For the text-containing cell, return its midpoint in (X, Y) coordinate format. 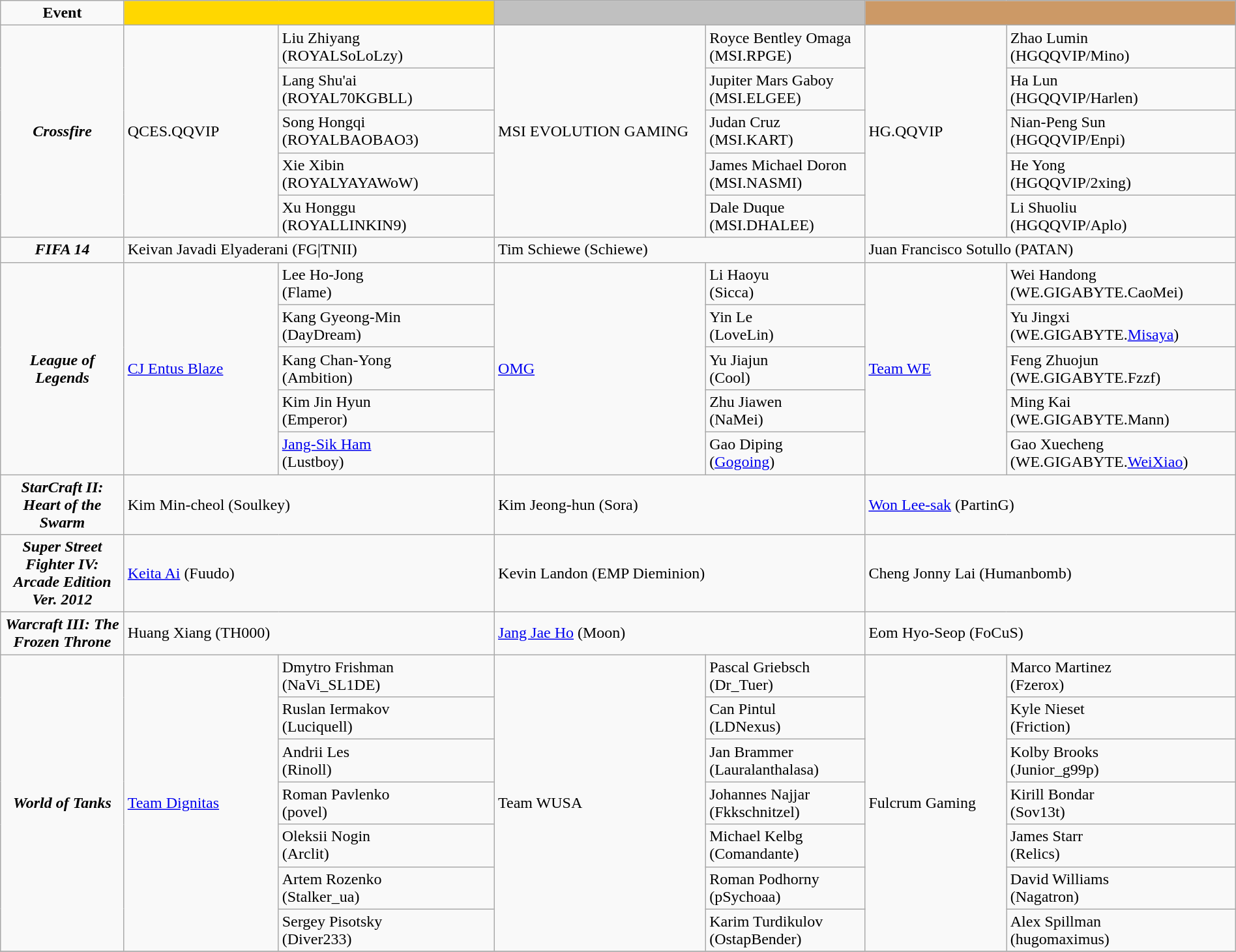
Li Shuoliu(HGQQVIP/Aplo) (1121, 216)
Kang Chan-Yong(Ambition) (386, 368)
Jang Jae Ho (Moon) (680, 634)
Jupiter Mars Gaboy(MSI.ELGEE) (786, 89)
OMG (600, 368)
Royce Bentley Omaga(MSI.RPGE) (786, 47)
Keivan Javadi Elyaderani (FG|TNII) (309, 250)
Juan Francisco Sotullo (PATAN) (1050, 250)
Cheng Jonny Lai (Humanbomb) (1050, 574)
James Starr(Relics) (1121, 845)
Crossfire (63, 132)
FIFA 14 (63, 250)
Roman Podhorny(pSychoaa) (786, 888)
Kang Gyeong-Min(DayDream) (386, 326)
Marco Martinez(Fzerox) (1121, 676)
HG.QQVIP (936, 132)
Yin Le(LoveLin) (786, 326)
Kim Jin Hyun(Emperor) (386, 411)
Song Hongqi(ROYALBAOBAO3) (386, 132)
James Michael Doron(MSI.NASMI) (786, 173)
Artem Rozenko(Stalker_ua) (386, 888)
Super Street Fighter IV: Arcade Edition Ver. 2012 (63, 574)
Ming Kai(WE.GIGABYTE.Mann) (1121, 411)
Fulcrum Gaming (936, 803)
Zhao Lumin(HGQQVIP/Mino) (1121, 47)
Judan Cruz(MSI.KART) (786, 132)
QCES.QQVIP (201, 132)
Ha Lun(HGQQVIP/Harlen) (1121, 89)
Team WUSA (600, 803)
Feng Zhuojun(WE.GIGABYTE.Fzzf) (1121, 368)
MSI EVOLUTION GAMING (600, 132)
Eom Hyo-Seop (FoCuS) (1050, 634)
Zhu Jiawen(NaMei) (786, 411)
Huang Xiang (TH000) (309, 634)
Warcraft III: The Frozen Throne (63, 634)
Ruslan Iermakov(Luciquell) (386, 719)
Michael Kelbg(Comandante) (786, 845)
Dmytro Frishman(NaVi_SL1DE) (386, 676)
Yu Jiajun(Cool) (786, 368)
League of Legends (63, 368)
Won Lee-sak (PartinG) (1050, 505)
Lee Ho-Jong(Flame) (386, 283)
Alex Spillman(hugomaximus) (1121, 930)
Can Pintul(LDNexus) (786, 719)
David Williams(Nagatron) (1121, 888)
Kim Min-cheol (Soulkey) (309, 505)
Gao Xuecheng(WE.GIGABYTE.WeiXiao) (1121, 453)
Wei Handong(WE.GIGABYTE.CaoMei) (1121, 283)
Gao Diping(Gogoing) (786, 453)
Xie Xibin(ROYALYAYAWoW) (386, 173)
Keita Ai (Fuudo) (309, 574)
Lang Shu'ai(ROYAL70KGBLL) (386, 89)
Kirill Bondar(Sov13t) (1121, 803)
Liu Zhiyang(ROYALSoLoLzy) (386, 47)
Johannes Najjar(Fkkschnitzel) (786, 803)
Yu Jingxi(WE.GIGABYTE.Misaya) (1121, 326)
Andrii Les(Rinoll) (386, 760)
Oleksii Nogin(Arclit) (386, 845)
Jang-Sik Ham(Lustboy) (386, 453)
He Yong(HGQQVIP/2xing) (1121, 173)
Tim Schiewe (Schiewe) (680, 250)
Jan Brammer(Lauralanthalasa) (786, 760)
Kim Jeong-hun (Sora) (680, 505)
Roman Pavlenko(povel) (386, 803)
CJ Entus Blaze (201, 368)
World of Tanks (63, 803)
Xu Honggu(ROYALLINKIN9) (386, 216)
Karim Turdikulov(OstapBender) (786, 930)
Kolby Brooks(Junior_g99p) (1121, 760)
StarCraft II: Heart of the Swarm (63, 505)
Dale Duque(MSI.DHALEE) (786, 216)
Team WE (936, 368)
Event (63, 13)
Li Haoyu(Sicca) (786, 283)
Pascal Griebsch(Dr_Tuer) (786, 676)
Kyle Nieset(Friction) (1121, 719)
Kevin Landon (EMP Dieminion) (680, 574)
Nian-Peng Sun(HGQQVIP/Enpi) (1121, 132)
Team Dignitas (201, 803)
Sergey Pisotsky(Diver233) (386, 930)
